Capture the cell that displays the provided text and extract its (X, Y) central coordinate. 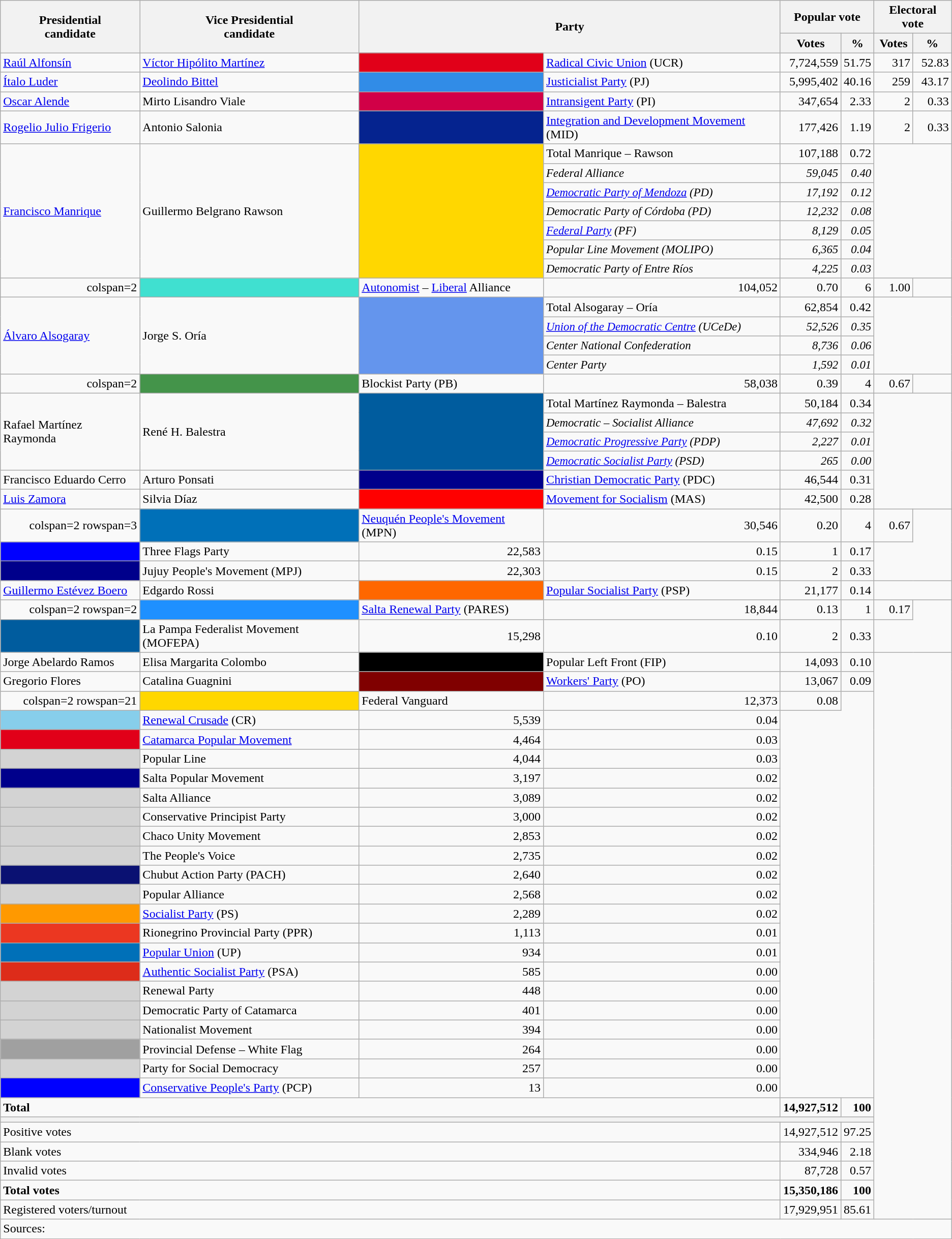
46,544 (811, 480)
Raúl Alfonsín (70, 63)
401 (452, 1010)
Popular Socialist Party (PSP) (662, 590)
2,640 (452, 875)
Integration and Development Movement (MID) (662, 127)
Catamarca Popular Movement (249, 739)
0.70 (811, 288)
Arturo Ponsati (249, 480)
104,052 (662, 288)
Vice Presidentialcandidate (249, 26)
Francisco Eduardo Cerro (70, 480)
colspan=2 rowspan=2 (70, 610)
51.75 (857, 63)
2,289 (452, 914)
Renewal Party (249, 991)
2,853 (452, 836)
4,225 (811, 268)
Democratic Party of Entre Ríos (662, 268)
Guillermo Belgrano Rawson (249, 211)
Movement for Socialism (MAS) (662, 499)
6,365 (811, 250)
347,654 (811, 101)
1,592 (811, 365)
4,464 (452, 739)
85.61 (857, 1210)
0.72 (857, 154)
2.18 (857, 1152)
Presidentialcandidate (70, 26)
265 (811, 461)
Popular Line (249, 759)
Chubut Action Party (PACH) (249, 875)
5,995,402 (811, 82)
Víctor Hipólito Martínez (249, 63)
Francisco Manrique (70, 211)
0.31 (857, 480)
17,929,951 (811, 1210)
Democratic Party of Mendoza (PD) (662, 192)
Deolindo Bittel (249, 82)
Party (570, 26)
Silvia Díaz (249, 499)
18,844 (662, 610)
0.20 (811, 526)
Total Manrique – Rawson (662, 154)
52,526 (811, 326)
Democratic Progressive Party (PDP) (662, 441)
22,303 (452, 571)
Union of the Democratic Centre (UCeDe) (662, 326)
Antonio Salonia (249, 127)
Socialist Party (PS) (249, 914)
2,568 (452, 894)
Ítalo Luder (70, 82)
Federal Party (PF) (662, 230)
13 (452, 1087)
2,227 (811, 441)
Democratic Party of Catamarca (249, 1010)
Popular Union (UP) (249, 952)
585 (452, 972)
Nationalist Movement (249, 1030)
Popular Alliance (249, 894)
52.83 (932, 63)
14,093 (811, 662)
Invalid votes (391, 1171)
Popular Left Front (FIP) (662, 662)
Authentic Socialist Party (PSA) (249, 972)
Democratic – Socialist Alliance (662, 422)
Jorge Abelardo Ramos (70, 662)
Popular vote (827, 17)
50,184 (811, 403)
0.32 (857, 422)
Federal Alliance (662, 173)
Rogelio Julio Frigerio (70, 127)
6 (857, 288)
Edgardo Rossi (249, 590)
40.16 (857, 82)
0.28 (857, 499)
Conservative People's Party (PCP) (249, 1087)
3,089 (452, 798)
12,373 (662, 701)
Justicialist Party (PJ) (662, 82)
Registered voters/turnout (391, 1210)
8,736 (811, 345)
Democratic Party of Córdoba (PD) (662, 211)
59,045 (811, 173)
Gregorio Flores (70, 681)
43.17 (932, 82)
62,854 (811, 307)
Electoral vote (913, 17)
Party for Social Democracy (249, 1068)
Intransigent Party (PI) (662, 101)
Autonomist – Liberal Alliance (452, 288)
3,197 (452, 778)
4,044 (452, 759)
0.34 (857, 403)
Democratic Socialist Party (PSD) (662, 461)
Center National Confederation (662, 345)
Popular Line Movement (MOLIPO) (662, 250)
0.09 (857, 681)
1,113 (452, 933)
934 (452, 952)
Neuquén People's Movement (MPN) (452, 526)
21,177 (811, 590)
La Pampa Federalist Movement (MOFEPA) (249, 636)
22,583 (452, 552)
0.05 (857, 230)
2,735 (452, 856)
Elisa Margarita Colombo (249, 662)
0.39 (811, 384)
7,724,559 (811, 63)
97.25 (857, 1132)
Rionegrino Provincial Party (PPR) (249, 933)
13,067 (811, 681)
Total Alsogaray – Oría (662, 307)
Oscar Alende (70, 101)
Guillermo Estévez Boero (70, 590)
259 (894, 82)
Radical Civic Union (UCR) (662, 63)
Rafael Martínez Raymonda (70, 432)
Blank votes (391, 1152)
Federal Vanguard (452, 701)
1.19 (857, 127)
0.13 (811, 610)
58,038 (662, 384)
47,692 (811, 422)
2.33 (857, 101)
257 (452, 1068)
Luis Zamora (70, 499)
Conservative Principist Party (249, 817)
334,946 (811, 1152)
8,129 (811, 230)
30,546 (662, 526)
Three Flags Party (249, 552)
0.57 (857, 1171)
Renewal Crusade (CR) (249, 720)
0.40 (857, 173)
317 (894, 63)
Total votes (391, 1190)
colspan=2 rowspan=21 (70, 701)
Total Martínez Raymonda – Balestra (662, 403)
Total (391, 1107)
The People's Voice (249, 856)
Jujuy People's Movement (MPJ) (249, 571)
12,232 (811, 211)
René H. Balestra (249, 432)
0.06 (857, 345)
15,350,186 (811, 1190)
177,426 (811, 127)
Workers' Party (PO) (662, 681)
Chaco Unity Movement (249, 836)
0.42 (857, 307)
87,728 (811, 1171)
0.12 (857, 192)
15,298 (452, 636)
42,500 (811, 499)
17,192 (811, 192)
Catalina Guagnini (249, 681)
Jorge S. Oría (249, 336)
Salta Alliance (249, 798)
Salta Renewal Party (PARES) (452, 610)
Sources: (476, 1229)
Mirto Lisandro Viale (249, 101)
Blockist Party (PB) (452, 384)
Álvaro Alsogaray (70, 336)
264 (452, 1049)
448 (452, 991)
107,188 (811, 154)
0.14 (857, 590)
3,000 (452, 817)
Provincial Defense – White Flag (249, 1049)
5,539 (452, 720)
0.35 (857, 326)
Christian Democratic Party (PDC) (662, 480)
colspan=2 rowspan=3 (70, 526)
1.00 (894, 288)
Salta Popular Movement (249, 778)
394 (452, 1030)
Positive votes (391, 1132)
Center Party (662, 365)
